Pinpoint the cell where the given text exists, returning its [X, Y] midpoint coordinate. 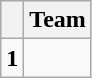
Team [58, 20]
1 [12, 58]
